Provide the (x, y) coordinate of the cell's center where the given text is located.  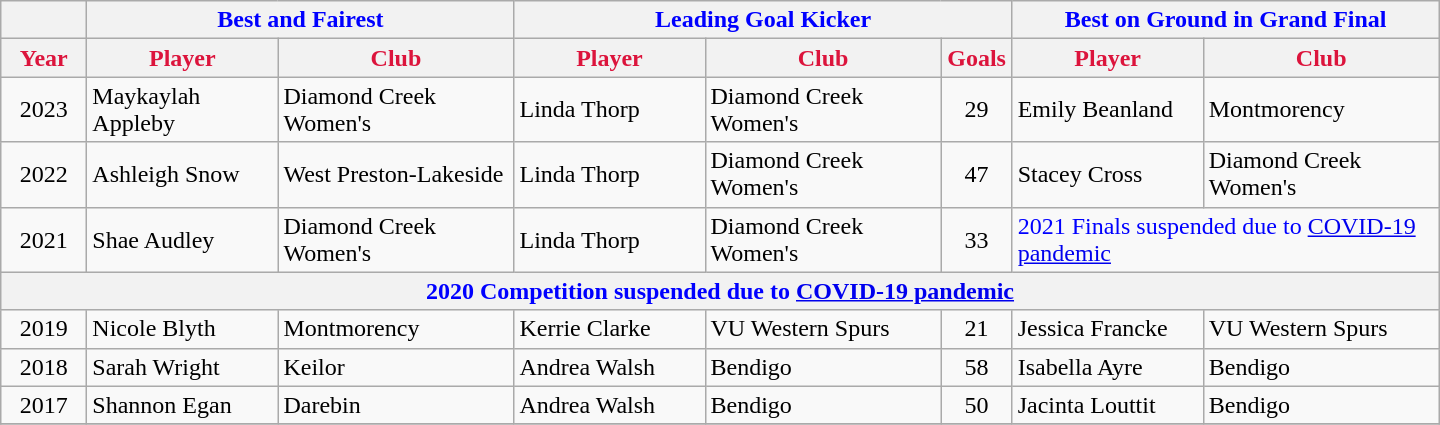
Shannon Egan (182, 405)
2018 (44, 367)
2021 (44, 240)
2023 (44, 110)
2022 (44, 174)
Stacey Cross (1108, 174)
Shae Audley (182, 240)
Goals (976, 58)
50 (976, 405)
Best and Fairest (300, 20)
Nicole Blyth (182, 329)
Maykaylah Appleby (182, 110)
West Preston-Lakeside (396, 174)
58 (976, 367)
Best on Ground in Grand Final (1226, 20)
Darebin (396, 405)
47 (976, 174)
Sarah Wright (182, 367)
Ashleigh Snow (182, 174)
Jessica Francke (1108, 329)
29 (976, 110)
2017 (44, 405)
2020 Competition suspended due to COVID-19 pandemic (720, 291)
Year (44, 58)
2021 Finals suspended due to COVID-19 pandemic (1226, 240)
2019 (44, 329)
21 (976, 329)
Kerrie Clarke (610, 329)
33 (976, 240)
Keilor (396, 367)
Leading Goal Kicker (763, 20)
Jacinta Louttit (1108, 405)
Isabella Ayre (1108, 367)
Emily Beanland (1108, 110)
